For the text-containing cell, return its midpoint in (x, y) coordinate format. 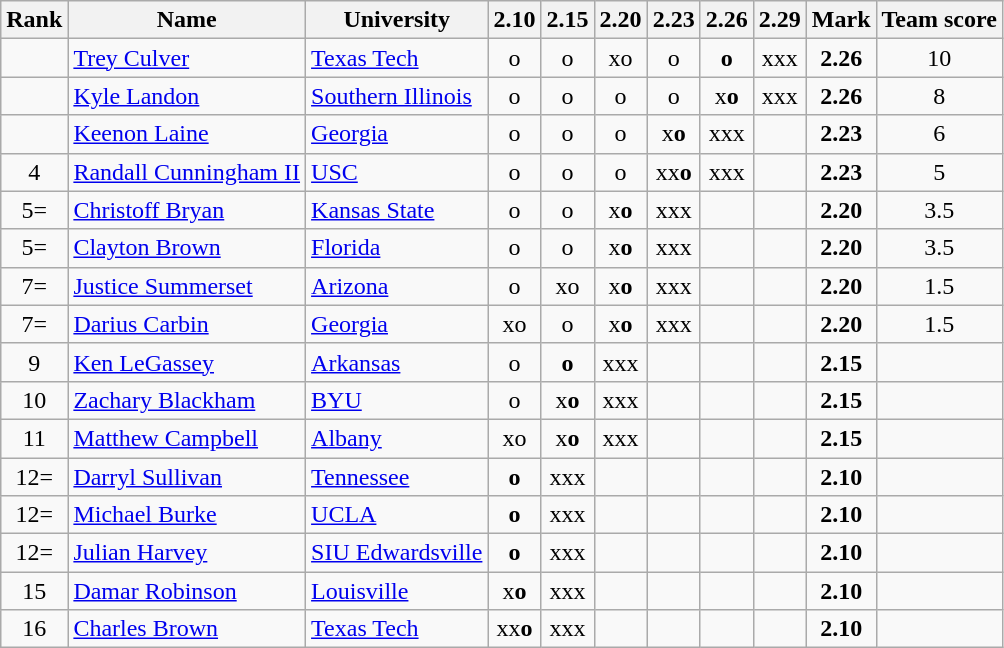
Justice Summerset (187, 286)
Julian Harvey (187, 553)
BYU (397, 400)
Name (187, 20)
6 (939, 134)
University (397, 20)
Charles Brown (187, 629)
Rank (34, 20)
Darryl Sullivan (187, 477)
11 (34, 438)
5 (939, 172)
SIU Edwardsville (397, 553)
Trey Culver (187, 58)
2.29 (780, 20)
USC (397, 172)
9 (34, 362)
UCLA (397, 515)
Michael Burke (187, 515)
Kansas State (397, 210)
Arkansas (397, 362)
Christoff Bryan (187, 210)
Randall Cunningham II (187, 172)
Kyle Landon (187, 96)
Mark (841, 20)
Tennessee (397, 477)
Matthew Campbell (187, 438)
Ken LeGassey (187, 362)
Albany (397, 438)
4 (34, 172)
16 (34, 629)
Southern Illinois (397, 96)
Zachary Blackham (187, 400)
Team score (939, 20)
Darius Carbin (187, 324)
8 (939, 96)
Keenon Laine (187, 134)
Florida (397, 248)
Louisville (397, 591)
Clayton Brown (187, 248)
Arizona (397, 286)
Damar Robinson (187, 591)
15 (34, 591)
